Output the (x, y) coordinate of the center of the cell containing the given text.  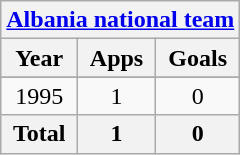
Albania national team (120, 20)
1995 (40, 96)
Total (40, 134)
Goals (197, 58)
Year (40, 58)
Apps (117, 58)
